From the cell containing the given text, extract its center point as (x, y) coordinate. 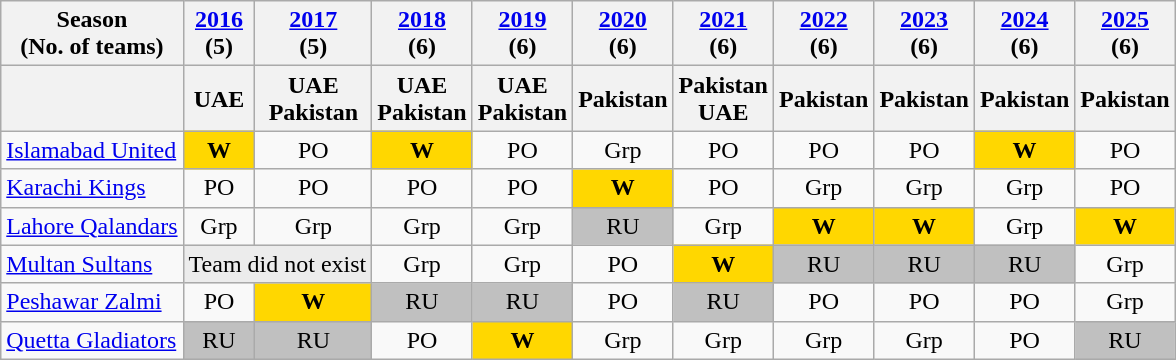
Lahore Qalandars (92, 226)
2016(5) (219, 34)
2021(6) (723, 34)
Team did not exist (278, 264)
Karachi Kings (92, 188)
2022(6) (823, 34)
Multan Sultans (92, 264)
2020(6) (623, 34)
Peshawar Zalmi (92, 302)
2017(5) (314, 34)
Islamabad United (92, 150)
PakistanUAE (723, 98)
2025 (6) (1125, 34)
2018(6) (422, 34)
2024 (6) (1024, 34)
Season(No. of teams) (92, 34)
2019(6) (522, 34)
Quetta Gladiators (92, 340)
2023(6) (924, 34)
UAE (219, 98)
